Output the [x, y] coordinate of the center of the cell containing the given text.  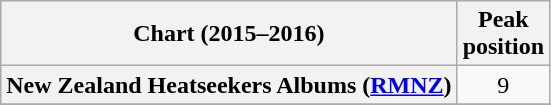
9 [503, 85]
Chart (2015–2016) [229, 34]
Peak position [503, 34]
New Zealand Heatseekers Albums (RMNZ) [229, 85]
